Provide the [X, Y] coordinate of the cell's center where the given text is located.  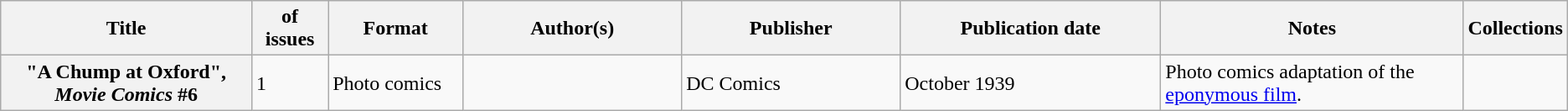
October 1939 [1030, 82]
1 [290, 82]
Publisher [791, 29]
Title [126, 29]
Notes [1312, 29]
Format [395, 29]
Publication date [1030, 29]
Photo comics [395, 82]
Photo comics adaptation of the eponymous film. [1312, 82]
Author(s) [573, 29]
Collections [1515, 29]
"A Chump at Oxford", Movie Comics #6 [126, 82]
of issues [290, 29]
DC Comics [791, 82]
